Provide the (X, Y) coordinate of the cell's center where the given text is located.  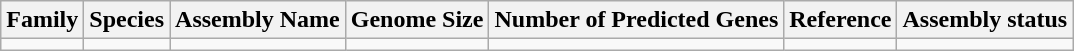
Family (42, 20)
Reference (840, 20)
Assembly status (985, 20)
Species (127, 20)
Genome Size (417, 20)
Number of Predicted Genes (636, 20)
Assembly Name (258, 20)
